Determine the [X, Y] coordinate at the center of the cell enclosing the given text.  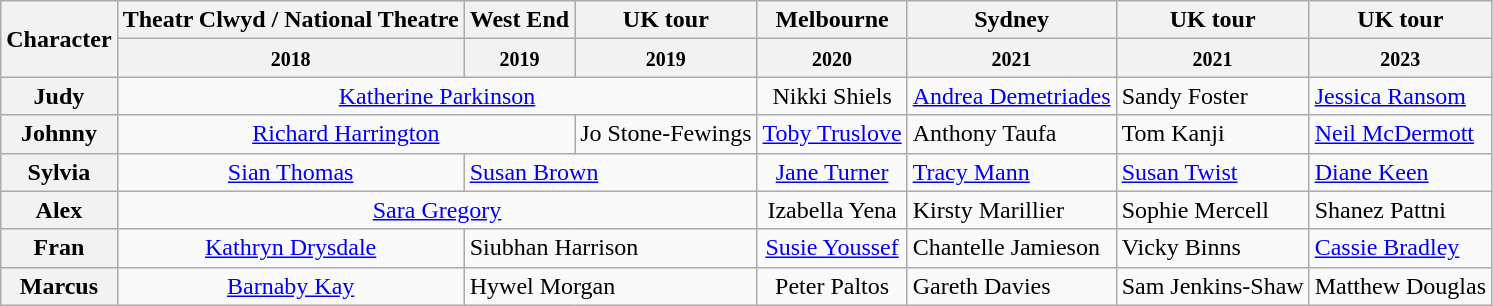
Character [59, 39]
Sylvia [59, 172]
Jo Stone-Fewings [666, 134]
Peter Paltos [832, 286]
Fran [59, 248]
Nikki Shiels [832, 96]
Chantelle Jamieson [1012, 248]
Susan Brown [610, 172]
Johnny [59, 134]
2020 [832, 58]
Toby Truslove [832, 134]
Vicky Binns [1212, 248]
Susan Twist [1212, 172]
Melbourne [832, 20]
Andrea Demetriades [1012, 96]
Sam Jenkins-Shaw [1212, 286]
Tom Kanji [1212, 134]
Sara Gregory [437, 210]
Gareth Davies [1012, 286]
Siubhan Harrison [610, 248]
Theatr Clwyd / National Theatre [290, 20]
Marcus [59, 286]
Anthony Taufa [1012, 134]
Shanez Pattni [1400, 210]
Sian Thomas [290, 172]
Sydney [1012, 20]
Kathryn Drysdale [290, 248]
Hywel Morgan [610, 286]
Judy [59, 96]
Neil McDermott [1400, 134]
Richard Harrington [346, 134]
Kirsty Marillier [1012, 210]
Alex [59, 210]
2018 [290, 58]
Cassie Bradley [1400, 248]
Barnaby Kay [290, 286]
Jane Turner [832, 172]
Katherine Parkinson [437, 96]
Diane Keen [1400, 172]
Matthew Douglas [1400, 286]
West End [519, 20]
Sandy Foster [1212, 96]
Izabella Yena [832, 210]
Susie Youssef [832, 248]
Jessica Ransom [1400, 96]
Tracy Mann [1012, 172]
Sophie Mercell [1212, 210]
2023 [1400, 58]
